Output the (X, Y) coordinate of the center of the cell containing the given text.  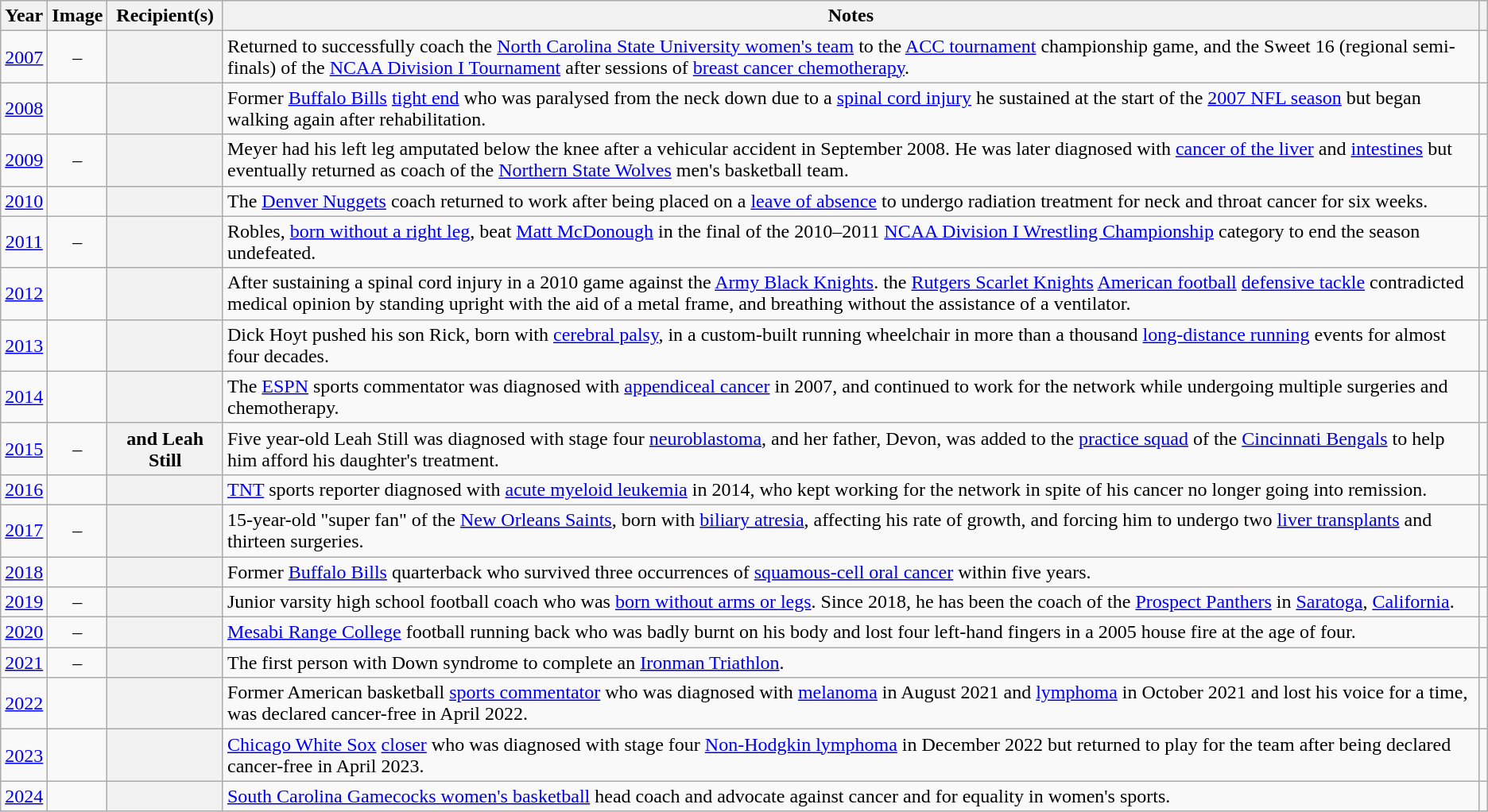
2021 (24, 663)
Mesabi Range College football running back who was badly burnt on his body and lost four left-hand fingers in a 2005 house fire at the age of four. (851, 632)
2016 (24, 489)
Image (78, 16)
South Carolina Gamecocks women's basketball head coach and advocate against cancer and for equality in women's sports. (851, 796)
Year (24, 16)
Notes (851, 16)
2007 (24, 57)
2013 (24, 345)
2018 (24, 571)
2015 (24, 448)
2022 (24, 704)
2019 (24, 602)
2017 (24, 531)
2009 (24, 160)
2020 (24, 632)
The first person with Down syndrome to complete an Ironman Triathlon. (851, 663)
2011 (24, 242)
2024 (24, 796)
2012 (24, 294)
Former Buffalo Bills quarterback who survived three occurrences of squamous-cell oral cancer within five years. (851, 571)
2008 (24, 108)
and Leah Still (165, 448)
2010 (24, 201)
2023 (24, 755)
Recipient(s) (165, 16)
2014 (24, 397)
